Locate the cell with the specified text and output its (x, y) center coordinate. 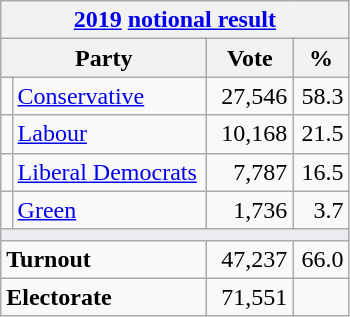
3.7 (321, 210)
Conservative (110, 96)
Party (104, 58)
21.5 (321, 134)
10,168 (250, 134)
Vote (250, 58)
58.3 (321, 96)
27,546 (250, 96)
66.0 (321, 259)
2019 notional result (175, 20)
47,237 (250, 259)
Labour (110, 134)
7,787 (250, 172)
16.5 (321, 172)
Electorate (104, 297)
1,736 (250, 210)
71,551 (250, 297)
Green (110, 210)
Turnout (104, 259)
% (321, 58)
Liberal Democrats (110, 172)
